Detect which cell encompasses the target text, then output its [x, y] center coordinate. 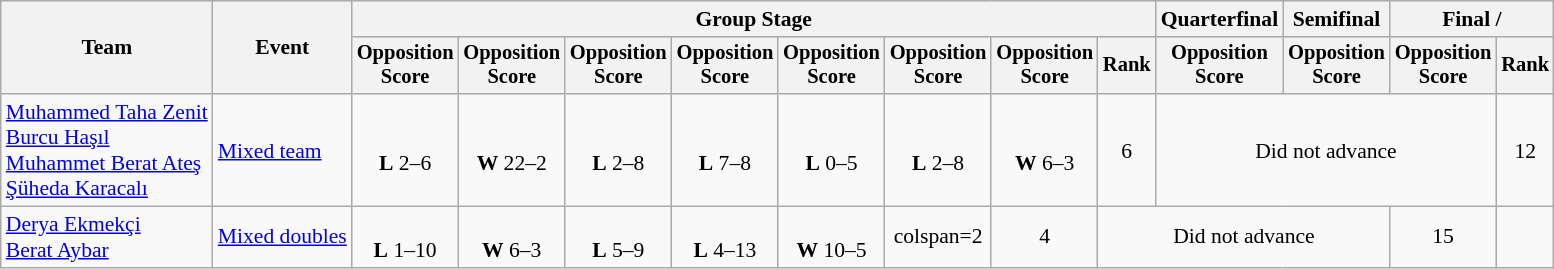
L 2–6 [406, 150]
L 0–5 [832, 150]
Semifinal [1336, 19]
Quarterfinal [1220, 19]
Derya EkmekçiBerat Aybar [107, 238]
6 [1127, 150]
W 10–5 [832, 238]
Team [107, 48]
L 7–8 [726, 150]
Group Stage [754, 19]
Final / [1472, 19]
Event [282, 48]
colspan=2 [938, 238]
Muhammed Taha ZenitBurcu HaşılMuhammet Berat AteşŞüheda Karacalı [107, 150]
15 [1444, 238]
L 1–10 [406, 238]
W 22–2 [512, 150]
Mixed doubles [282, 238]
L 5–9 [618, 238]
L 4–13 [726, 238]
Mixed team [282, 150]
4 [1044, 238]
12 [1525, 150]
